Extract the [x, y] coordinate from the center of the cell holding the provided text.  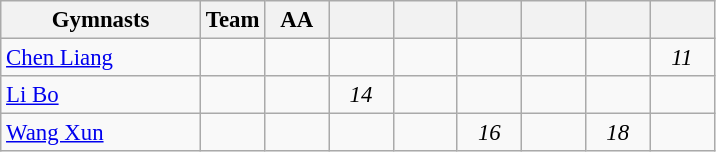
AA [297, 20]
18 [618, 133]
16 [489, 133]
Gymnasts [101, 20]
11 [682, 58]
Chen Liang [101, 58]
Wang Xun [101, 133]
14 [361, 95]
Li Bo [101, 95]
Team [232, 20]
